Output the [x, y] coordinate of the center of the cell containing the given text.  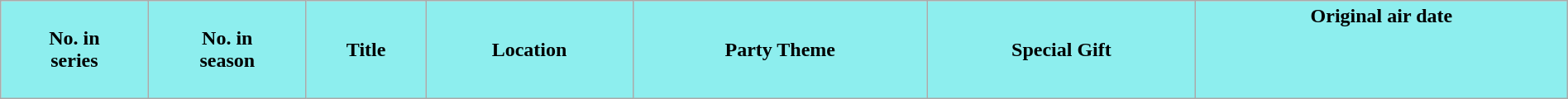
Special Gift [1061, 49]
Original air date [1382, 49]
No. inseries [74, 49]
Location [529, 49]
Title [366, 49]
No. inseason [227, 49]
Party Theme [780, 49]
